Return [X, Y] of the center of cell containing provided text 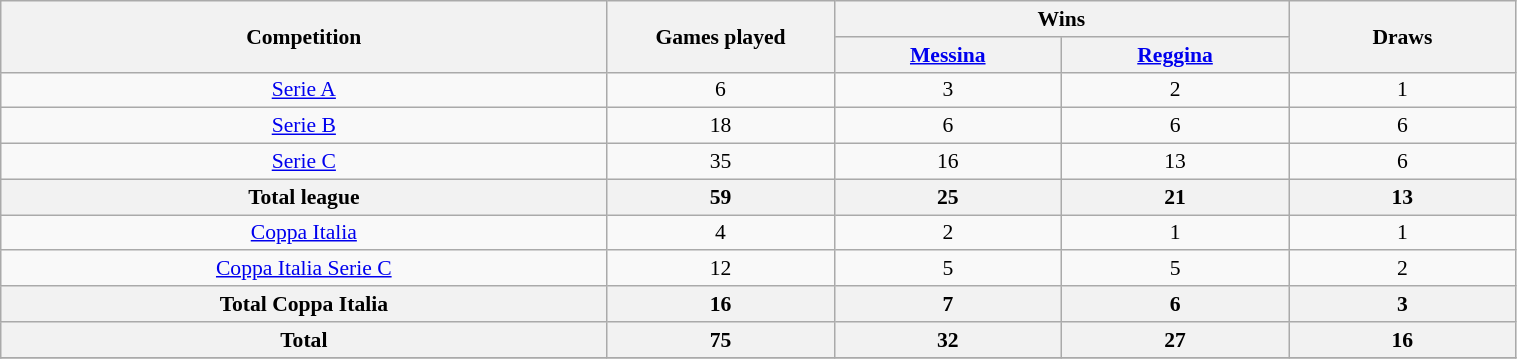
Serie A [304, 90]
Coppa Italia [304, 233]
Draws [1402, 36]
Serie C [304, 162]
35 [720, 162]
Reggina [1174, 55]
Total Coppa Italia [304, 304]
75 [720, 340]
Games played [720, 36]
25 [948, 197]
32 [948, 340]
4 [720, 233]
Total [304, 340]
21 [1174, 197]
7 [948, 304]
Serie B [304, 126]
Total league [304, 197]
Messina [948, 55]
Competition [304, 36]
27 [1174, 340]
Wins [1062, 19]
12 [720, 269]
59 [720, 197]
Coppa Italia Serie C [304, 269]
18 [720, 126]
